Identify which cell holds the provided text, then report its (X, Y) central coordinate. 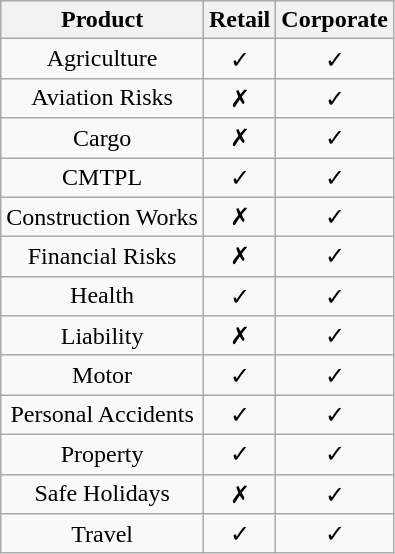
Liability (102, 336)
Corporate (335, 20)
Property (102, 454)
Health (102, 296)
Aviation Risks (102, 98)
Construction Works (102, 217)
Motor (102, 375)
CMTPL (102, 178)
Cargo (102, 138)
Financial Risks (102, 257)
Agriculture (102, 59)
Personal Accidents (102, 415)
Product (102, 20)
Travel (102, 534)
Safe Holidays (102, 494)
Retail (239, 20)
